Locate the cell with the specified text and output its (X, Y) center coordinate. 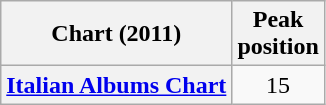
Italian Albums Chart (116, 85)
Chart (2011) (116, 34)
15 (278, 85)
Peakposition (278, 34)
